Locate the cell with the specified text and output its [x, y] center coordinate. 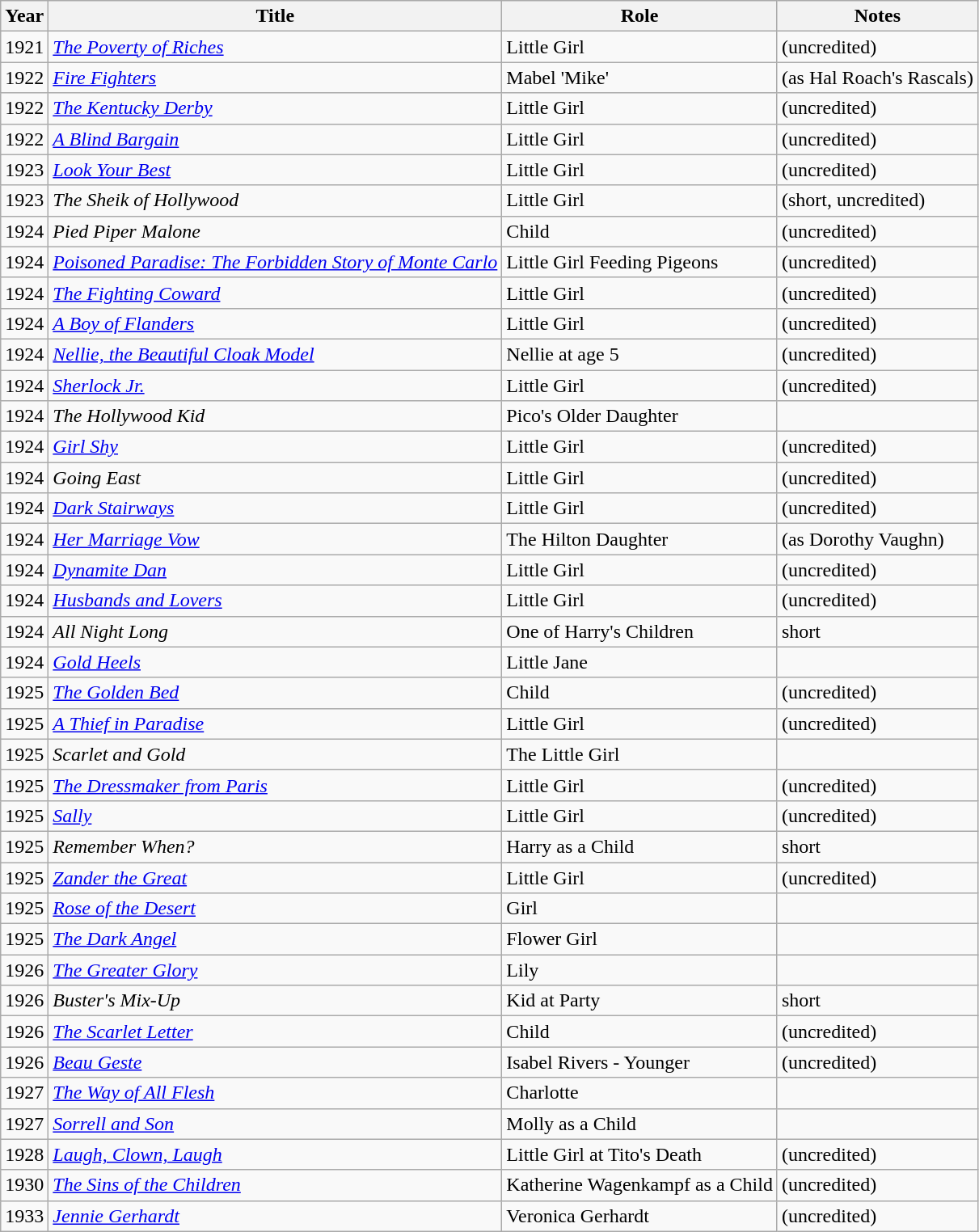
Pico's Older Daughter [640, 416]
Pied Piper Malone [275, 231]
(as Dorothy Vaughn) [877, 539]
Sally [275, 816]
Veronica Gerhardt [640, 1216]
Little Jane [640, 662]
Going East [275, 478]
Look Your Best [275, 170]
Year [24, 16]
The Sins of the Children [275, 1185]
The Greater Glory [275, 970]
The Poverty of Riches [275, 47]
Molly as a Child [640, 1124]
Little Girl Feeding Pigeons [640, 262]
Her Marriage Vow [275, 539]
Dynamite Dan [275, 570]
1928 [24, 1154]
Girl [640, 909]
Sherlock Jr. [275, 386]
The Hollywood Kid [275, 416]
Fire Fighters [275, 78]
The Sheik of Hollywood [275, 200]
One of Harry's Children [640, 631]
Zander the Great [275, 877]
Charlotte [640, 1093]
A Blind Bargain [275, 139]
The Golden Bed [275, 693]
The Scarlet Letter [275, 1032]
Beau Geste [275, 1062]
Dark Stairways [275, 508]
Harry as a Child [640, 846]
Isabel Rivers - Younger [640, 1062]
Nellie at age 5 [640, 354]
(as Hal Roach's Rascals) [877, 78]
The Hilton Daughter [640, 539]
Sorrell and Son [275, 1124]
Little Girl at Tito's Death [640, 1154]
All Night Long [275, 631]
Flower Girl [640, 939]
Girl Shy [275, 447]
Mabel 'Mike' [640, 78]
1921 [24, 47]
Kid at Party [640, 1001]
A Thief in Paradise [275, 724]
Katherine Wagenkampf as a Child [640, 1185]
Notes [877, 16]
Buster's Mix-Up [275, 1001]
A Boy of Flanders [275, 323]
Lily [640, 970]
The Little Girl [640, 754]
Gold Heels [275, 662]
Poisoned Paradise: The Forbidden Story of Monte Carlo [275, 262]
Remember When? [275, 846]
The Dressmaker from Paris [275, 785]
Nellie, the Beautiful Cloak Model [275, 354]
Jennie Gerhardt [275, 1216]
Laugh, Clown, Laugh [275, 1154]
Husbands and Lovers [275, 601]
The Fighting Coward [275, 293]
Scarlet and Gold [275, 754]
Role [640, 16]
Rose of the Desert [275, 909]
1930 [24, 1185]
The Way of All Flesh [275, 1093]
The Kentucky Derby [275, 108]
1933 [24, 1216]
Title [275, 16]
(short, uncredited) [877, 200]
The Dark Angel [275, 939]
